Return (X, Y) of the center of cell containing provided text 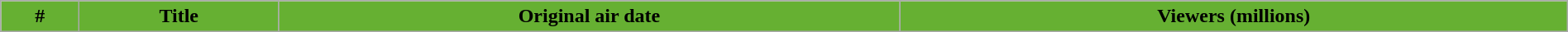
# (40, 16)
Title (179, 16)
Original air date (589, 16)
Viewers (millions) (1234, 16)
